Locate the cell with the specified text and output its (x, y) center coordinate. 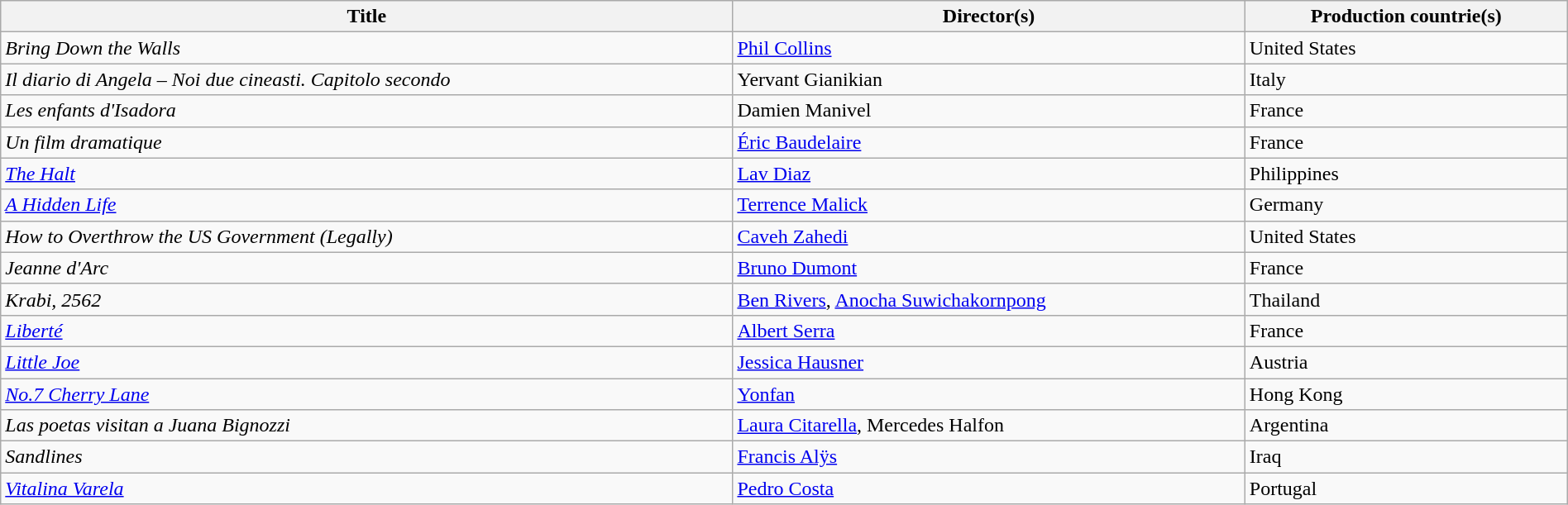
Italy (1406, 79)
Francis Alÿs (989, 457)
Albert Serra (989, 331)
Bruno Dumont (989, 268)
Philippines (1406, 174)
The Halt (367, 174)
Pedro Costa (989, 488)
Yervant Gianikian (989, 79)
Hong Kong (1406, 394)
Iraq (1406, 457)
No.7 Cherry Lane (367, 394)
Thailand (1406, 299)
Laura Citarella, Mercedes Halfon (989, 426)
Bring Down the Walls (367, 48)
Jessica Hausner (989, 362)
Production countrie(s) (1406, 17)
A Hidden Life (367, 205)
Argentina (1406, 426)
Il diario di Angela – Noi due cineasti. Capitolo secondo (367, 79)
Liberté (367, 331)
Éric Baudelaire (989, 142)
Les enfants d'Isadora (367, 111)
Director(s) (989, 17)
Germany (1406, 205)
Phil Collins (989, 48)
Las poetas visitan a Juana Bignozzi (367, 426)
Krabi, 2562 (367, 299)
Jeanne d'Arc (367, 268)
Little Joe (367, 362)
Lav Diaz (989, 174)
Portugal (1406, 488)
Vitalina Varela (367, 488)
Un film dramatique (367, 142)
Austria (1406, 362)
Damien Manivel (989, 111)
How to Overthrow the US Government (Legally) (367, 236)
Caveh Zahedi (989, 236)
Sandlines (367, 457)
Title (367, 17)
Terrence Malick (989, 205)
Yonfan (989, 394)
Ben Rivers, Anocha Suwichakornpong (989, 299)
